Scan for the cell matching the given text and deliver its (X, Y) coordinate at center. 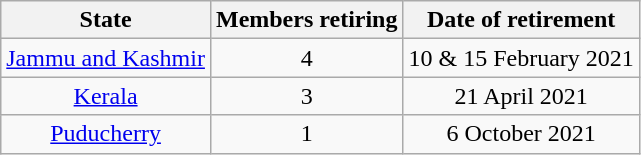
3 (306, 96)
21 April 2021 (521, 96)
6 October 2021 (521, 134)
Puducherry (106, 134)
Members retiring (306, 20)
Date of retirement (521, 20)
1 (306, 134)
10 & 15 February 2021 (521, 58)
State (106, 20)
Jammu and Kashmir (106, 58)
4 (306, 58)
Kerala (106, 96)
